Provide the (x, y) coordinate of the cell's center where the given text is located.  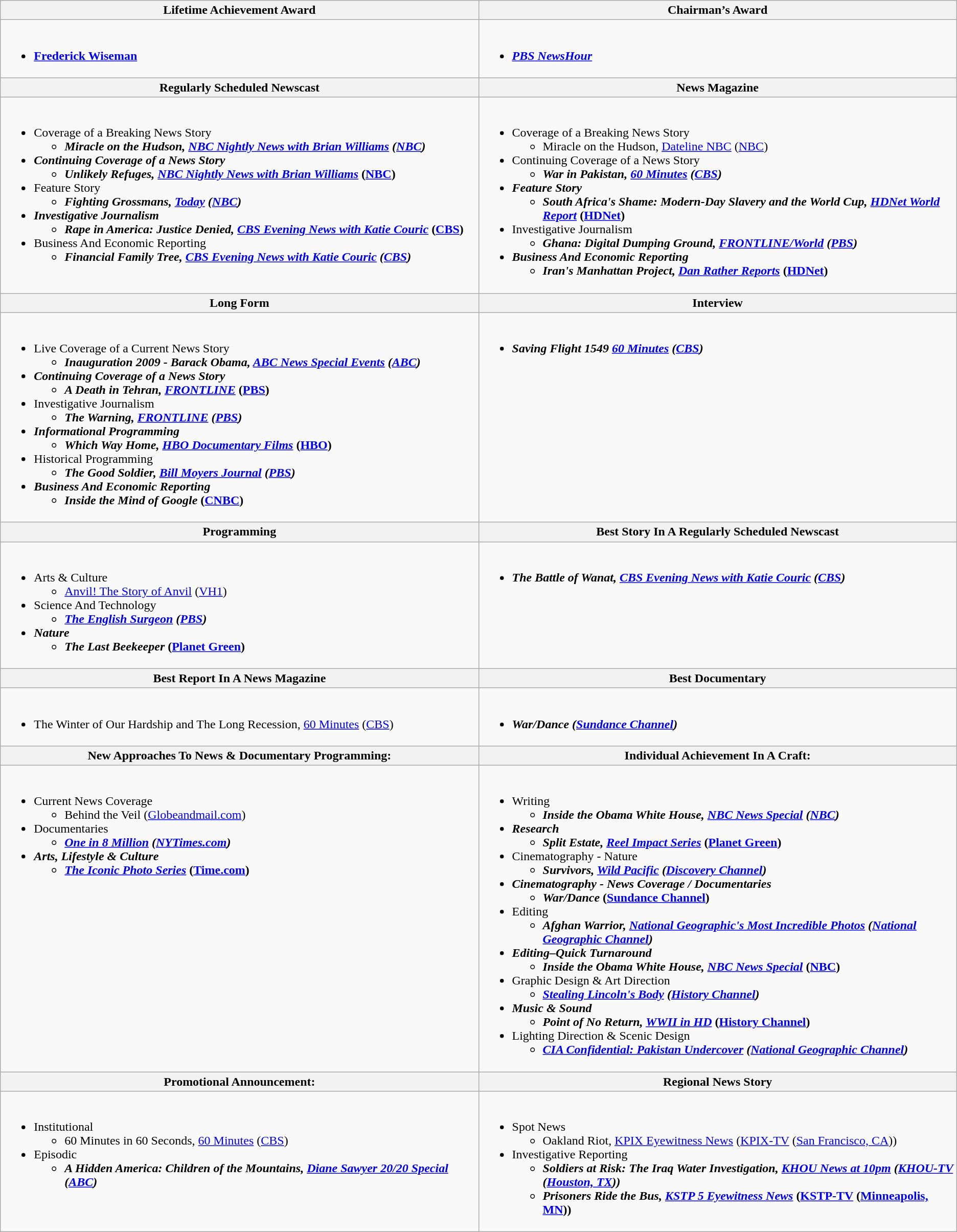
Best Report In A News Magazine (239, 678)
Regularly Scheduled Newscast (239, 87)
Long Form (239, 303)
Best Story In A Regularly Scheduled Newscast (718, 532)
Regional News Story (718, 1082)
New Approaches To News & Documentary Programming: (239, 755)
Chairman’s Award (718, 10)
Programming (239, 532)
Lifetime Achievement Award (239, 10)
Institutional60 Minutes in 60 Seconds, 60 Minutes (CBS)EpisodicA Hidden America: Children of the Mountains, Diane Sawyer 20/20 Special (ABC) (239, 1162)
Frederick Wiseman (239, 49)
Arts & CultureAnvil! The Story of Anvil (VH1)Science And TechnologyThe English Surgeon (PBS)NatureThe Last Beekeeper (Planet Green) (239, 605)
Individual Achievement In A Craft: (718, 755)
The Winter of Our Hardship and The Long Recession, 60 Minutes (CBS) (239, 717)
PBS NewsHour (718, 49)
Promotional Announcement: (239, 1082)
The Battle of Wanat, CBS Evening News with Katie Couric (CBS) (718, 605)
Interview (718, 303)
War/Dance (Sundance Channel) (718, 717)
Best Documentary (718, 678)
News Magazine (718, 87)
Saving Flight 1549 60 Minutes (CBS) (718, 417)
